Detect which cell encompasses the target text, then output its (X, Y) center coordinate. 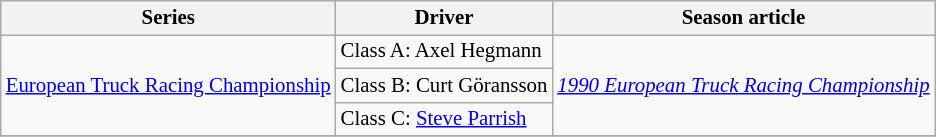
Driver (444, 18)
1990 European Truck Racing Championship (743, 85)
Season article (743, 18)
Class A: Axel Hegmann (444, 51)
European Truck Racing Championship (168, 85)
Series (168, 18)
Class C: Steve Parrish (444, 119)
Class B: Curt Göransson (444, 85)
